From the cell containing the given text, extract its center point as (X, Y) coordinate. 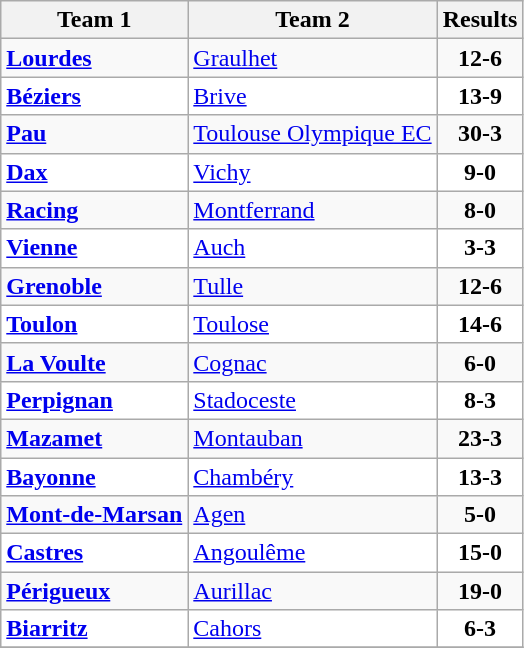
Agen (312, 515)
Vichy (312, 172)
Lourdes (94, 58)
Vienne (94, 248)
13-3 (480, 477)
Dax (94, 172)
Racing (94, 210)
Chambéry (312, 477)
13-9 (480, 96)
9-0 (480, 172)
Castres (94, 553)
La Voulte (94, 362)
Bayonne (94, 477)
3-3 (480, 248)
Béziers (94, 96)
Toulouse Olympique EC (312, 134)
Toulon (94, 324)
Team 1 (94, 20)
19-0 (480, 591)
Mont-de-Marsan (94, 515)
Graulhet (312, 58)
6-0 (480, 362)
Tulle (312, 286)
14-6 (480, 324)
Pau (94, 134)
15-0 (480, 553)
Mazamet (94, 438)
Montferrand (312, 210)
Biarritz (94, 629)
Toulose (312, 324)
5-0 (480, 515)
Périgueux (94, 591)
Perpignan (94, 400)
Brive (312, 96)
8-3 (480, 400)
Grenoble (94, 286)
Cahors (312, 629)
8-0 (480, 210)
Montauban (312, 438)
Stadoceste (312, 400)
Results (480, 20)
23-3 (480, 438)
6-3 (480, 629)
Team 2 (312, 20)
Aurillac (312, 591)
Angoulême (312, 553)
Cognac (312, 362)
30-3 (480, 134)
Auch (312, 248)
